Return [X, Y] of the center of cell containing provided text 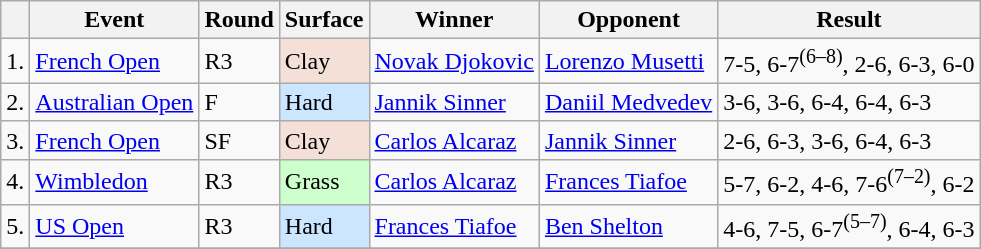
1. [16, 62]
Opponent [628, 20]
2. [16, 102]
Winner [454, 20]
Result [849, 20]
Wimbledon [114, 182]
Novak Djokovic [454, 62]
F [239, 102]
5. [16, 226]
Ben Shelton [628, 226]
Lorenzo Musetti [628, 62]
4. [16, 182]
7-5, 6-7(6–8), 2-6, 6-3, 6-0 [849, 62]
2-6, 6-3, 3-6, 6-4, 6-3 [849, 140]
4-6, 7-5, 6-7(5–7), 6-4, 6-3 [849, 226]
Daniil Medvedev [628, 102]
US Open [114, 226]
Round [239, 20]
Event [114, 20]
5-7, 6-2, 4-6, 7-6(7–2), 6-2 [849, 182]
Surface [324, 20]
3-6, 3-6, 6-4, 6-4, 6-3 [849, 102]
3. [16, 140]
Australian Open [114, 102]
SF [239, 140]
Grass [324, 182]
